Return the [X, Y] coordinate for the center point of the cell that contains the specified text.  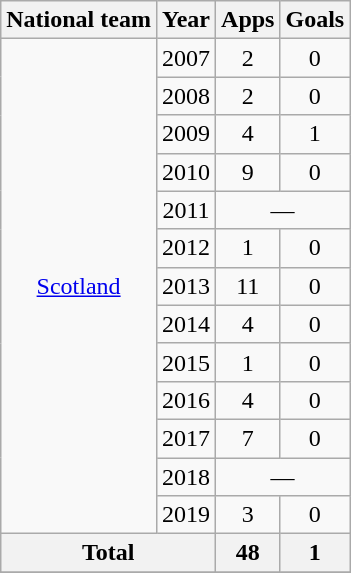
7 [248, 438]
2014 [186, 324]
2016 [186, 400]
48 [248, 553]
Year [186, 20]
Total [108, 553]
2013 [186, 286]
11 [248, 286]
2009 [186, 134]
2018 [186, 477]
2019 [186, 515]
9 [248, 172]
2017 [186, 438]
2007 [186, 58]
Goals [315, 20]
National team [79, 20]
2008 [186, 96]
Apps [248, 20]
2010 [186, 172]
2011 [186, 210]
3 [248, 515]
2015 [186, 362]
Scotland [79, 286]
2012 [186, 248]
